Identify which cell holds the provided text, then report its (x, y) central coordinate. 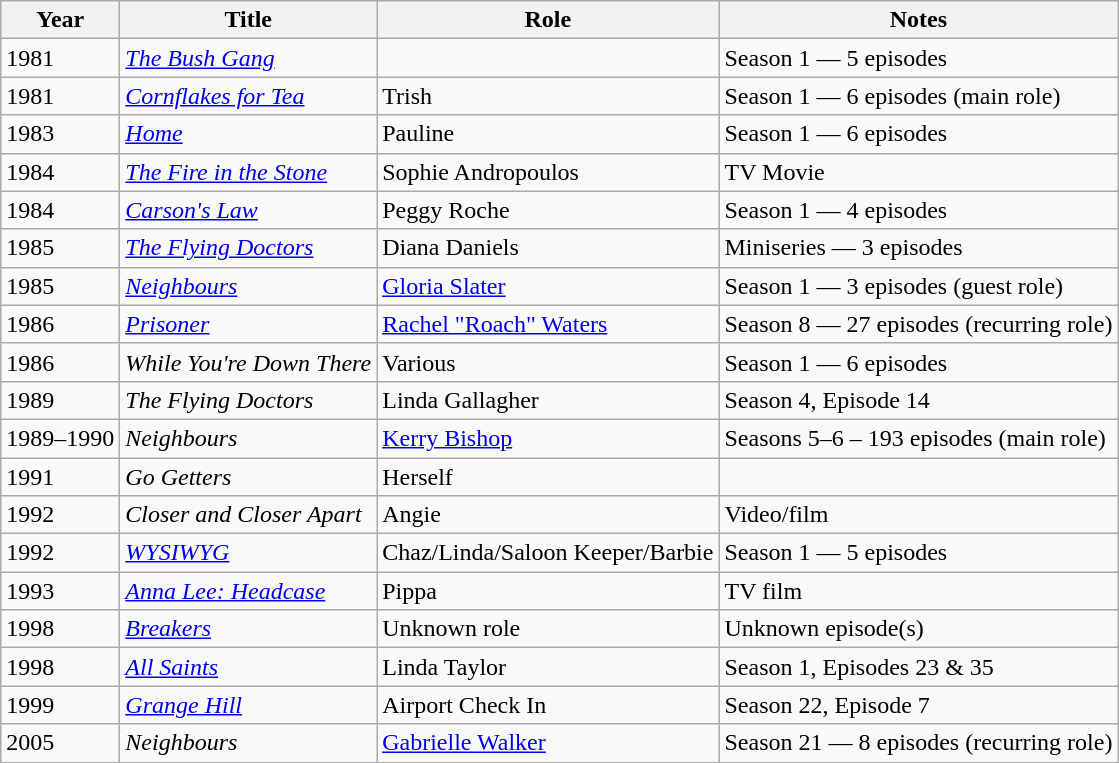
Season 1 — 3 episodes (guest role) (918, 286)
1993 (60, 591)
Various (548, 362)
While You're Down There (248, 362)
Grange Hill (248, 705)
Pauline (548, 134)
Carson's Law (248, 210)
WYSIWYG (248, 553)
1989 (60, 400)
Linda Taylor (548, 667)
The Bush Gang (248, 58)
Rachel "Roach" Waters (548, 324)
Trish (548, 96)
Unknown episode(s) (918, 629)
Role (548, 20)
Anna Lee: Headcase (248, 591)
Season 22, Episode 7 (918, 705)
1991 (60, 477)
Miniseries — 3 episodes (918, 248)
Peggy Roche (548, 210)
Pippa (548, 591)
Year (60, 20)
Sophie Andropoulos (548, 172)
Cornflakes for Tea (248, 96)
Kerry Bishop (548, 438)
Seasons 5–6 – 193 episodes (main role) (918, 438)
Season 1 — 4 episodes (918, 210)
Title (248, 20)
1983 (60, 134)
Airport Check In (548, 705)
Notes (918, 20)
The Fire in the Stone (248, 172)
Season 8 — 27 episodes (recurring role) (918, 324)
Season 1, Episodes 23 & 35 (918, 667)
2005 (60, 743)
Season 21 — 8 episodes (recurring role) (918, 743)
Go Getters (248, 477)
Video/film (918, 515)
All Saints (248, 667)
Home (248, 134)
Breakers (248, 629)
TV film (918, 591)
Herself (548, 477)
Season 1 — 6 episodes (main role) (918, 96)
Diana Daniels (548, 248)
Season 4, Episode 14 (918, 400)
Gloria Slater (548, 286)
TV Movie (918, 172)
Closer and Closer Apart (248, 515)
1999 (60, 705)
Chaz/Linda/Saloon Keeper/Barbie (548, 553)
1989–1990 (60, 438)
Prisoner (248, 324)
Angie (548, 515)
Gabrielle Walker (548, 743)
Linda Gallagher (548, 400)
Unknown role (548, 629)
